Scan for the cell matching the given text and deliver its [x, y] coordinate at center. 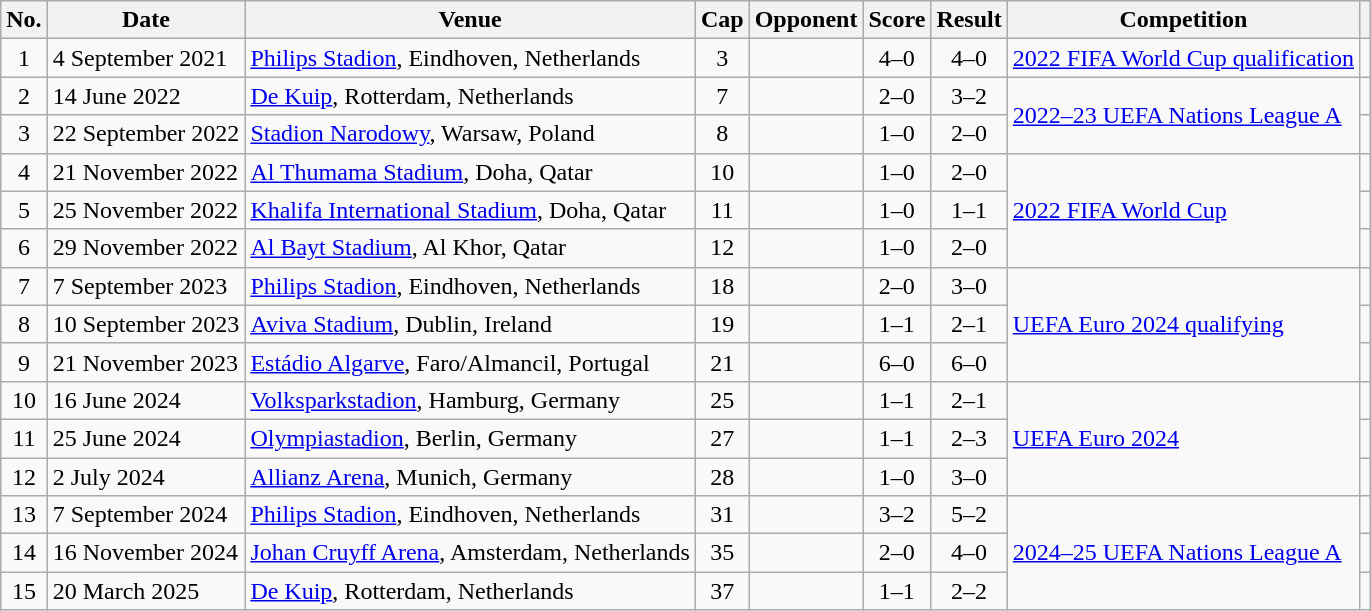
Competition [1183, 20]
Date [146, 20]
37 [722, 591]
19 [722, 324]
5–2 [969, 515]
2024–25 UEFA Nations League A [1183, 553]
Johan Cruyff Arena, Amsterdam, Netherlands [470, 553]
14 June 2022 [146, 96]
4 [24, 172]
2022 FIFA World Cup [1183, 210]
No. [24, 20]
5 [24, 210]
21 [722, 362]
Volksparkstadion, Hamburg, Germany [470, 400]
Score [897, 20]
29 November 2022 [146, 248]
Result [969, 20]
Stadion Narodowy, Warsaw, Poland [470, 134]
Venue [470, 20]
7 September 2023 [146, 286]
21 November 2022 [146, 172]
22 September 2022 [146, 134]
28 [722, 477]
10 September 2023 [146, 324]
2 July 2024 [146, 477]
7 September 2024 [146, 515]
Cap [722, 20]
16 June 2024 [146, 400]
21 November 2023 [146, 362]
Al Thumama Stadium, Doha, Qatar [470, 172]
UEFA Euro 2024 [1183, 438]
4 September 2021 [146, 58]
14 [24, 553]
2–3 [969, 438]
31 [722, 515]
Aviva Stadium, Dublin, Ireland [470, 324]
2 [24, 96]
15 [24, 591]
2–2 [969, 591]
16 November 2024 [146, 553]
20 March 2025 [146, 591]
Estádio Algarve, Faro/Almancil, Portugal [470, 362]
Khalifa International Stadium, Doha, Qatar [470, 210]
35 [722, 553]
2022 FIFA World Cup qualification [1183, 58]
25 November 2022 [146, 210]
25 [722, 400]
18 [722, 286]
2022–23 UEFA Nations League A [1183, 115]
9 [24, 362]
UEFA Euro 2024 qualifying [1183, 324]
Opponent [806, 20]
6 [24, 248]
1 [24, 58]
25 June 2024 [146, 438]
13 [24, 515]
Allianz Arena, Munich, Germany [470, 477]
Olympiastadion, Berlin, Germany [470, 438]
27 [722, 438]
Al Bayt Stadium, Al Khor, Qatar [470, 248]
